Scan for the cell matching the given text and deliver its (x, y) coordinate at center. 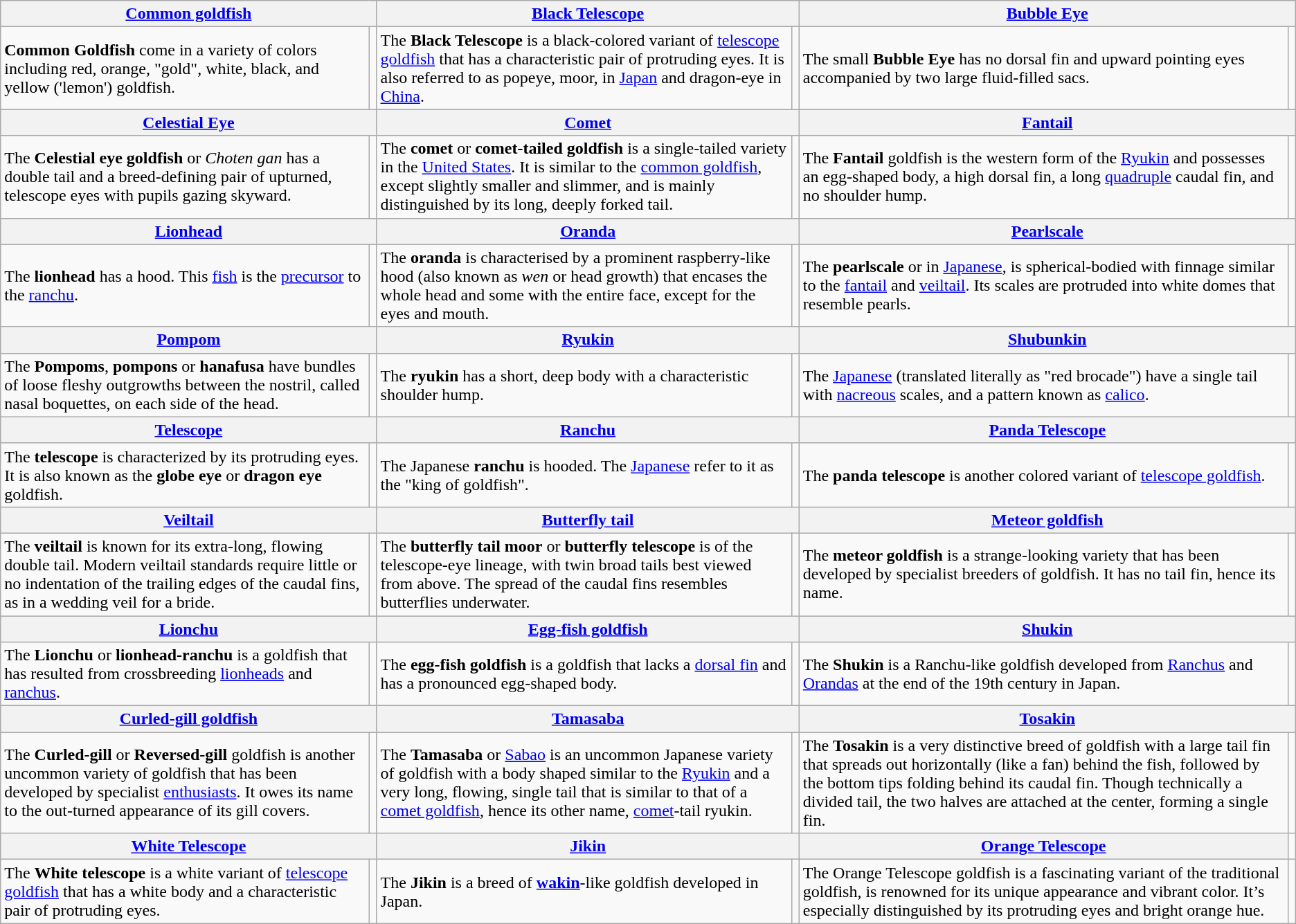
Tamasaba (588, 719)
White Telescope (188, 846)
Oranda (588, 231)
The ryukin has a short, deep body with a characteristic shoulder hump. (584, 385)
Bubble Eye (1047, 14)
Egg-fish goldfish (588, 629)
The Pompoms, pompons or hanafusa have bundles of loose fleshy outgrowths between the nostril, called nasal boquettes, on each side of the head. (185, 385)
The Jikin is a breed of wakin-like goldfish developed in Japan. (584, 891)
The lionhead has a hood. This fish is the precursor to the ranchu. (185, 285)
Shukin (1047, 629)
Common goldfish (188, 14)
Celestial Eye (188, 123)
The Celestial eye goldfish or Choten gan has a double tail and a breed-defining pair of upturned, telescope eyes with pupils gazing skyward. (185, 177)
Lionchu (188, 629)
Veiltail (188, 520)
Orange Telescope (1043, 846)
The Japanese (translated literally as "red brocade") have a single tail with nacreous scales, and a pattern known as calico. (1043, 385)
The Shukin is a Ranchu-like goldfish developed from Ranchus and Orandas at the end of the 19th century in Japan. (1043, 674)
Black Telescope (588, 14)
Comet (588, 123)
Meteor goldfish (1047, 520)
Pearlscale (1047, 231)
Common Goldfish come in a variety of colors including red, orange, "gold", white, black, and yellow ('lemon') goldfish. (185, 68)
The telescope is characterized by its protruding eyes. It is also known as the globe eye or dragon eye goldfish. (185, 475)
The panda telescope is another colored variant of telescope goldfish. (1043, 475)
The Japanese ranchu is hooded. The Japanese refer to it as the "king of goldfish". (584, 475)
Ranchu (588, 430)
Butterfly tail (588, 520)
The small Bubble Eye has no dorsal fin and upward pointing eyes accompanied by two large fluid-filled sacs. (1043, 68)
The White telescope is a white variant of telescope goldfish that has a white body and a characteristic pair of protruding eyes. (185, 891)
Telescope (188, 430)
Pompom (188, 340)
The egg-fish goldfish is a goldfish that lacks a dorsal fin and has a pronounced egg-shaped body. (584, 674)
Shubunkin (1047, 340)
Jikin (588, 846)
The meteor goldfish is a strange-looking variety that has been developed by specialist breeders of goldfish. It has no tail fin, hence its name. (1043, 574)
Ryukin (588, 340)
Lionhead (188, 231)
Fantail (1047, 123)
Panda Telescope (1047, 430)
The Lionchu or lionhead-ranchu is a goldfish that has resulted from crossbreeding lionheads and ranchus. (185, 674)
Curled-gill goldfish (188, 719)
Tosakin (1047, 719)
